For the text-containing cell, return its midpoint in [x, y] coordinate format. 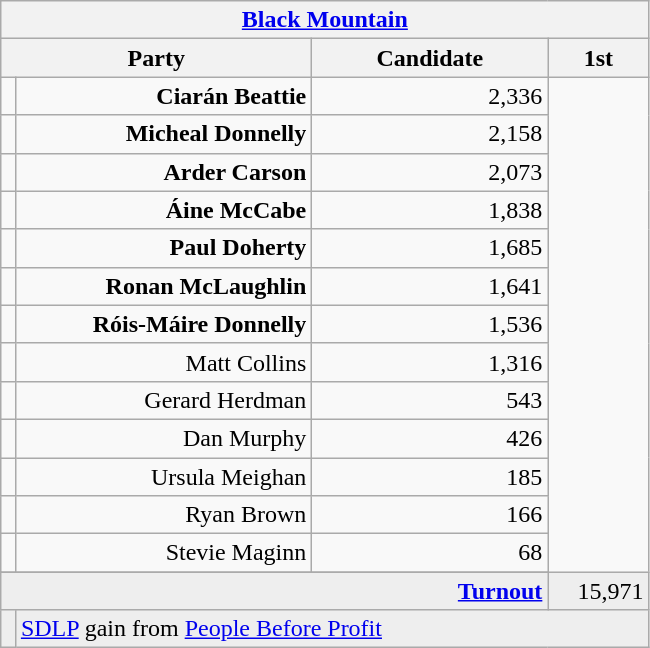
Micheal Donnelly [163, 134]
2,336 [430, 96]
Matt Collins [163, 362]
Áine McCabe [163, 210]
1,536 [430, 324]
1,685 [430, 248]
1,641 [430, 286]
426 [430, 438]
Candidate [430, 58]
Paul Doherty [163, 248]
Ronan McLaughlin [163, 286]
543 [430, 400]
15,971 [598, 591]
166 [430, 515]
Dan Murphy [163, 438]
68 [430, 553]
2,073 [430, 172]
SDLP gain from People Before Profit [332, 629]
Gerard Herdman [163, 400]
Ryan Brown [163, 515]
Party [156, 58]
Stevie Maginn [163, 553]
Ursula Meighan [163, 477]
1st [598, 58]
Turnout [274, 591]
Ciarán Beattie [163, 96]
185 [430, 477]
Black Mountain [325, 20]
Róis-Máire Donnelly [163, 324]
1,838 [430, 210]
1,316 [430, 362]
Arder Carson [163, 172]
2,158 [430, 134]
